Extract the (x, y) coordinate from the center of the cell holding the provided text.  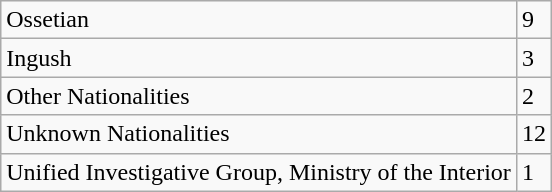
Unknown Nationalities (259, 134)
1 (534, 172)
Ingush (259, 58)
Unified Investigative Group, Ministry of the Interior (259, 172)
Ossetian (259, 20)
3 (534, 58)
Other Nationalities (259, 96)
2 (534, 96)
9 (534, 20)
12 (534, 134)
